Extract the (X, Y) coordinate from the center of the cell holding the provided text.  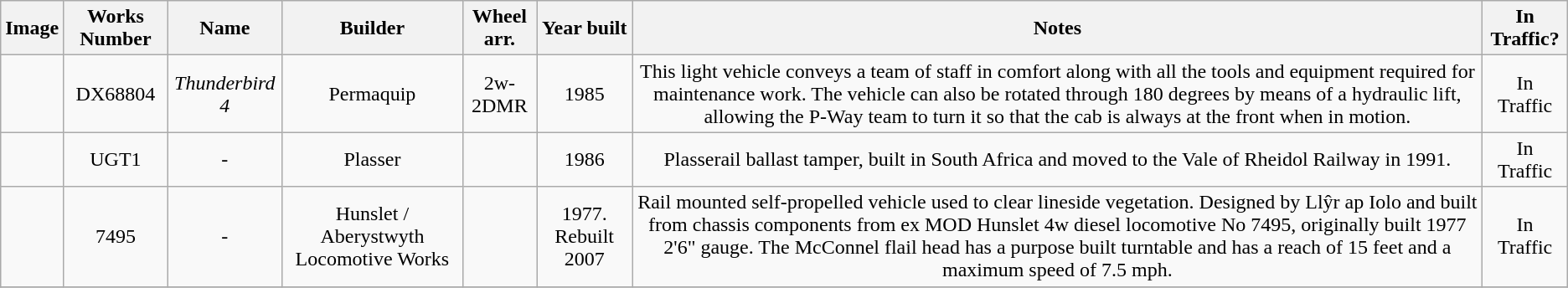
Thunderbird 4 (224, 94)
1985 (585, 94)
Image (32, 28)
Hunslet / Aberystwyth Locomotive Works (372, 236)
Notes (1057, 28)
UGT1 (116, 159)
Plasser (372, 159)
Year built (585, 28)
7495 (116, 236)
In Traffic? (1524, 28)
Wheel arr. (499, 28)
1977. Rebuilt 2007 (585, 236)
2w-2DMR (499, 94)
Builder (372, 28)
Name (224, 28)
Permaquip (372, 94)
Plasserail ballast tamper, built in South Africa and moved to the Vale of Rheidol Railway in 1991. (1057, 159)
Works Number (116, 28)
1986 (585, 159)
DX68804 (116, 94)
